Identify which cell holds the provided text, then report its [x, y] central coordinate. 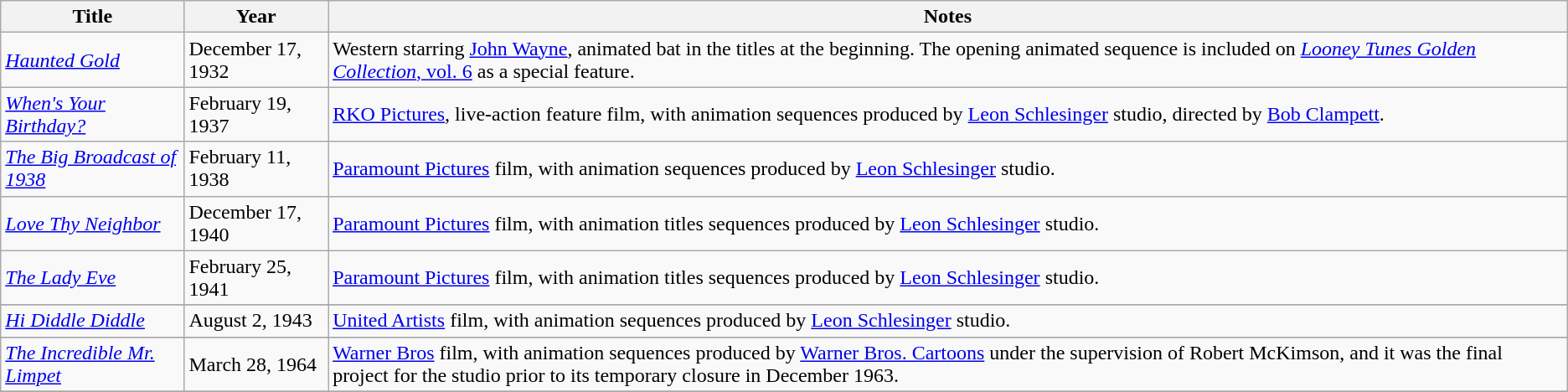
RKO Pictures, live-action feature film, with animation sequences produced by Leon Schlesinger studio, directed by Bob Clampett. [948, 114]
December 17, 1932 [256, 60]
Notes [948, 17]
Haunted Gold [92, 60]
United Artists film, with animation sequences produced by Leon Schlesinger studio. [948, 321]
February 19, 1937 [256, 114]
March 28, 1964 [256, 364]
The Incredible Mr. Limpet [92, 364]
When's Your Birthday? [92, 114]
Paramount Pictures film, with animation sequences produced by Leon Schlesinger studio. [948, 169]
August 2, 1943 [256, 321]
February 11, 1938 [256, 169]
Year [256, 17]
Hi Diddle Diddle [92, 321]
The Lady Eve [92, 278]
The Big Broadcast of 1938 [92, 169]
December 17, 1940 [256, 223]
Title [92, 17]
Love Thy Neighbor [92, 223]
February 25, 1941 [256, 278]
